Output the [X, Y] coordinate of the center of the cell containing the given text.  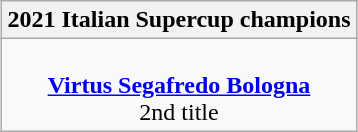
Virtus Segafredo Bologna 2nd title [179, 85]
2021 Italian Supercup champions [179, 20]
